Determine the (X, Y) coordinate at the center of the cell enclosing the given text.  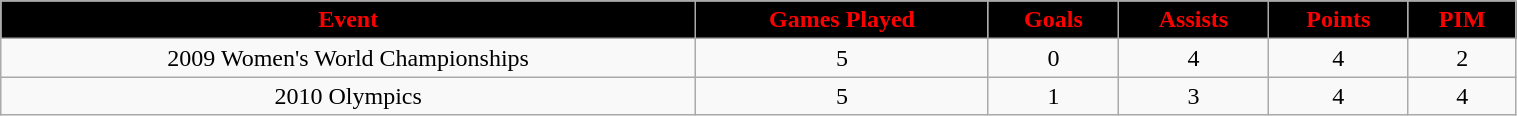
Goals (1053, 20)
2009 Women's World Championships (348, 58)
Points (1338, 20)
3 (1193, 96)
2 (1462, 58)
Assists (1193, 20)
Event (348, 20)
0 (1053, 58)
2010 Olympics (348, 96)
Games Played (842, 20)
1 (1053, 96)
PIM (1462, 20)
